From the cell containing the given text, extract its center point as [x, y] coordinate. 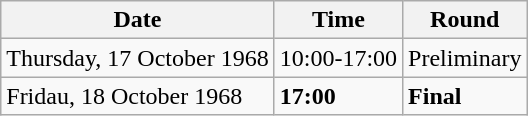
Fridau, 18 October 1968 [138, 96]
Final [465, 96]
10:00-17:00 [338, 58]
17:00 [338, 96]
Preliminary [465, 58]
Date [138, 20]
Thursday, 17 October 1968 [138, 58]
Time [338, 20]
Round [465, 20]
